Extract the (X, Y) coordinate from the center of the cell holding the provided text.  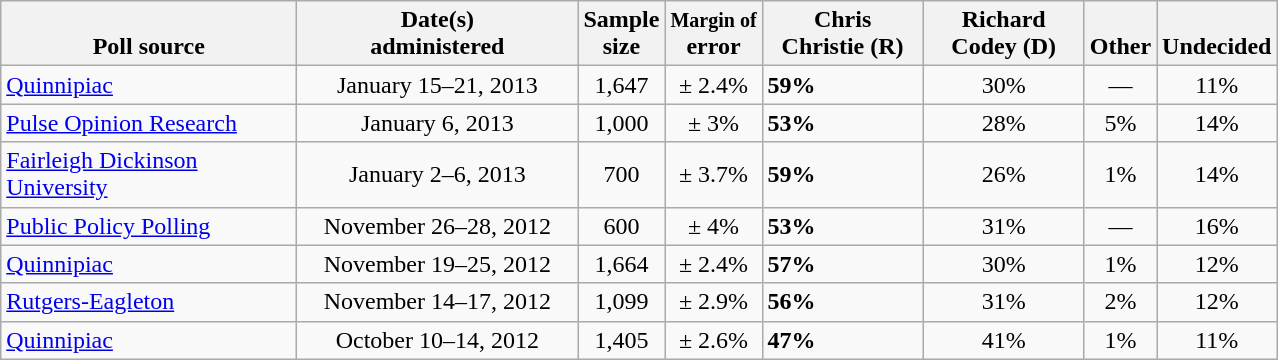
November 26–28, 2012 (438, 226)
700 (622, 174)
5% (1120, 123)
January 2–6, 2013 (438, 174)
2% (1120, 302)
± 2.9% (714, 302)
± 4% (714, 226)
± 3% (714, 123)
56% (842, 302)
Undecided (1217, 34)
16% (1217, 226)
Samplesize (622, 34)
28% (1004, 123)
1,647 (622, 85)
Poll source (149, 34)
Rutgers-Eagleton (149, 302)
47% (842, 340)
1,664 (622, 264)
1,405 (622, 340)
± 2.6% (714, 340)
January 6, 2013 (438, 123)
ChrisChristie (R) (842, 34)
Fairleigh Dickinson University (149, 174)
41% (1004, 340)
October 10–14, 2012 (438, 340)
1,000 (622, 123)
600 (622, 226)
Public Policy Polling (149, 226)
RichardCodey (D) (1004, 34)
57% (842, 264)
Margin oferror (714, 34)
November 14–17, 2012 (438, 302)
Pulse Opinion Research (149, 123)
Other (1120, 34)
1,099 (622, 302)
Date(s)administered (438, 34)
January 15–21, 2013 (438, 85)
26% (1004, 174)
± 3.7% (714, 174)
November 19–25, 2012 (438, 264)
